Locate the cell with the specified text and output its [x, y] center coordinate. 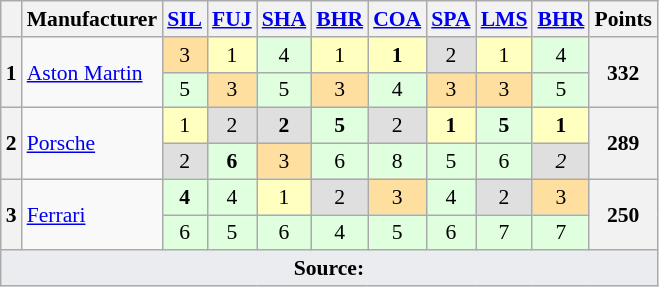
FUJ [232, 19]
Porsche [92, 144]
COA [397, 19]
Source: [329, 269]
289 [623, 144]
LMS [504, 19]
250 [623, 214]
SPA [450, 19]
SIL [184, 19]
Points [623, 19]
Ferrari [92, 214]
332 [623, 72]
Manufacturer [92, 19]
8 [397, 162]
Aston Martin [92, 72]
SHA [284, 19]
